Return the (X, Y) coordinate for the center point of the cell that contains the specified text.  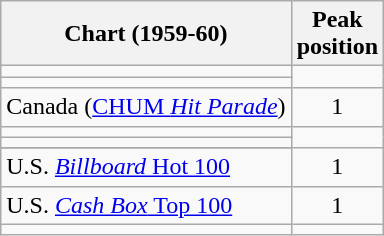
U.S. Billboard Hot 100 (146, 167)
U.S. Cash Box Top 100 (146, 205)
Canada (CHUM Hit Parade) (146, 107)
Peakposition (337, 34)
Chart (1959-60) (146, 34)
